Detect which cell encompasses the target text, then output its [X, Y] center coordinate. 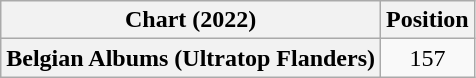
Position [428, 20]
Belgian Albums (Ultratop Flanders) [191, 58]
Chart (2022) [191, 20]
157 [428, 58]
